Identify which cell holds the provided text, then report its [x, y] central coordinate. 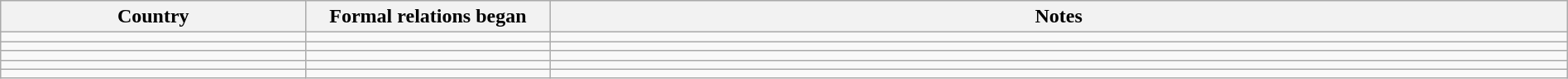
Formal relations began [428, 17]
Notes [1059, 17]
Country [154, 17]
